Extract the (X, Y) coordinate from the center of the cell holding the provided text.  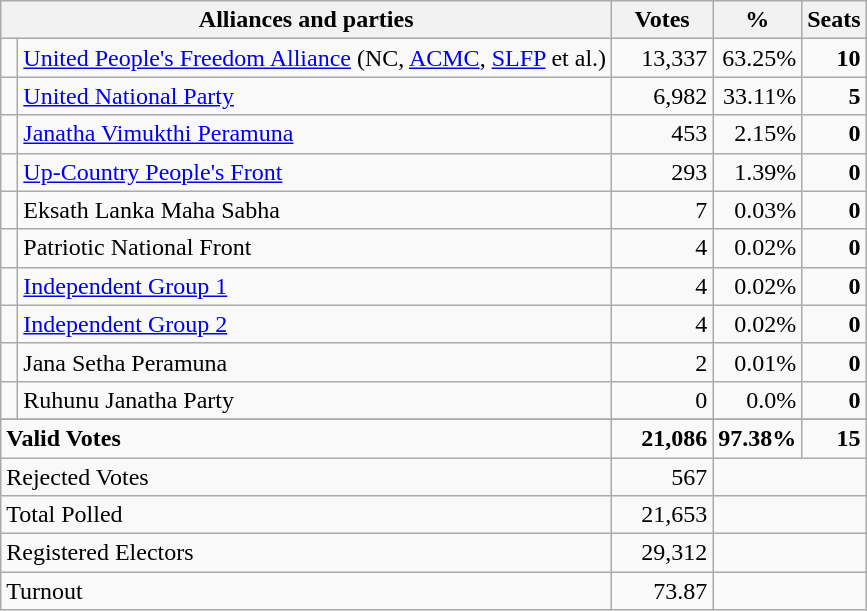
Ruhunu Janatha Party (315, 400)
15 (834, 438)
2.15% (758, 134)
63.25% (758, 58)
97.38% (758, 438)
5 (834, 96)
0.0% (758, 400)
Turnout (306, 591)
73.87 (662, 591)
United National Party (315, 96)
0.01% (758, 362)
Jana Setha Peramuna (315, 362)
0.03% (758, 210)
2 (662, 362)
567 (662, 477)
7 (662, 210)
453 (662, 134)
Janatha Vimukthi Peramuna (315, 134)
Registered Electors (306, 553)
33.11% (758, 96)
21,086 (662, 438)
Rejected Votes (306, 477)
United People's Freedom Alliance (NC, ACMC, SLFP et al.) (315, 58)
% (758, 20)
13,337 (662, 58)
29,312 (662, 553)
Eksath Lanka Maha Sabha (315, 210)
Valid Votes (306, 438)
Total Polled (306, 515)
Seats (834, 20)
21,653 (662, 515)
6,982 (662, 96)
Independent Group 1 (315, 286)
Alliances and parties (306, 20)
10 (834, 58)
293 (662, 172)
Patriotic National Front (315, 248)
Up-Country People's Front (315, 172)
Votes (662, 20)
1.39% (758, 172)
Independent Group 2 (315, 324)
